Search for the cell housing the specified text and yield its (X, Y) center coordinate. 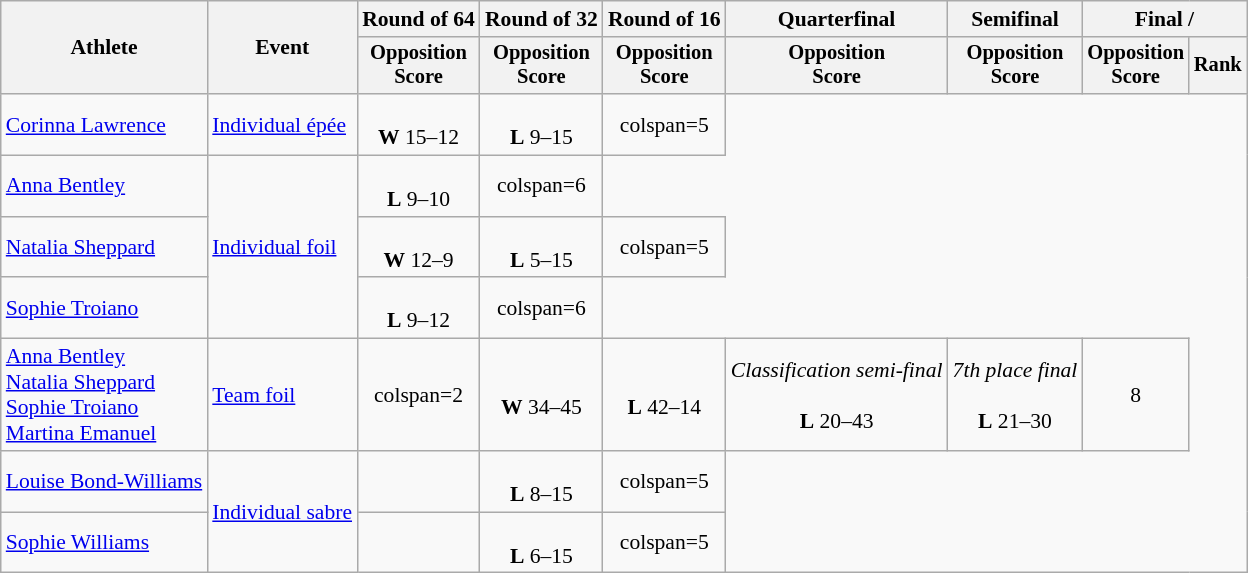
Sophie Troiano (104, 308)
Round of 32 (542, 19)
colspan=2 (418, 395)
L 8–15 (542, 482)
Natalia Sheppard (104, 248)
W 12–9 (418, 248)
L 5–15 (542, 248)
L 42–14 (664, 395)
Corinna Lawrence (104, 124)
Classification semi-finalL 20–43 (837, 395)
Semifinal (1016, 19)
Individual foil (282, 248)
Anna Bentley (104, 186)
Event (282, 48)
W 34–45 (542, 395)
Rank (1218, 66)
Anna Bentley Natalia Sheppard Sophie TroianoMartina Emanuel (104, 395)
W 15–12 (418, 124)
8 (1136, 395)
Individual sabre (282, 512)
L 9–12 (418, 308)
Final / (1164, 19)
7th place finalL 21–30 (1016, 395)
L 9–10 (418, 186)
Round of 16 (664, 19)
Sophie Williams (104, 542)
Louise Bond-Williams (104, 482)
Team foil (282, 395)
Round of 64 (418, 19)
L 9–15 (542, 124)
L 6–15 (542, 542)
Quarterfinal (837, 19)
Individual épée (282, 124)
Athlete (104, 48)
